From the cell containing the given text, extract its center point as [x, y] coordinate. 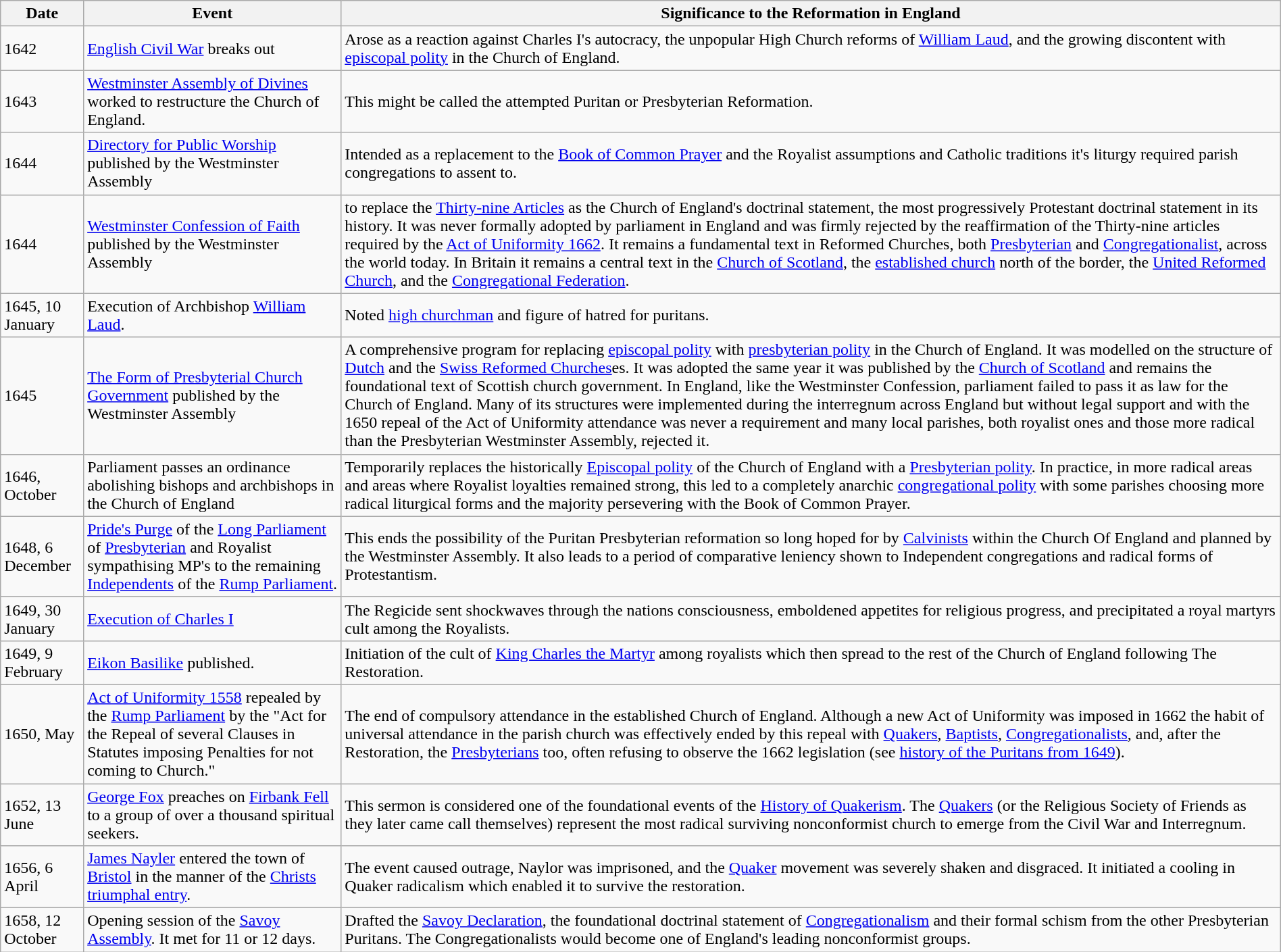
Noted high churchman and figure of hatred for puritans. [811, 315]
Event [212, 14]
1648, 6 December [42, 557]
1650, May [42, 734]
George Fox preaches on Firbank Fell to a group of over a thousand spiritual seekers. [212, 815]
1649, 9 February [42, 662]
1649, 30 January [42, 619]
Execution of Charles I [212, 619]
Westminster Assembly of Divines worked to restructure the Church of England. [212, 101]
Significance to the Reformation in England [811, 14]
1646, October [42, 485]
Initiation of the cult of King Charles the Martyr among royalists which then spread to the rest of the Church of England following The Restoration. [811, 662]
Westminster Confession of Faith published by the Westminster Assembly [212, 244]
1652, 13 June [42, 815]
Parliament passes an ordinance abolishing bishops and archbishops in the Church of England [212, 485]
Opening session of the Savoy Assembly. It met for 11 or 12 days. [212, 930]
1643 [42, 101]
Execution of Archbishop William Laud. [212, 315]
This might be called the attempted Puritan or Presbyterian Reformation. [811, 101]
English Civil War breaks out [212, 49]
1642 [42, 49]
Eikon Basilike published. [212, 662]
The Form of Presbyterial Church Government published by the Westminster Assembly [212, 396]
1656, 6 April [42, 877]
1645 [42, 396]
Directory for Public Worship published by the Westminster Assembly [212, 164]
Date [42, 14]
1645, 10 January [42, 315]
James Nayler entered the town of Bristol in the manner of the Christs triumphal entry. [212, 877]
1658, 12 October [42, 930]
Pride's Purge of the Long Parliament of Presbyterian and Royalist sympathising MP's to the remaining Independents of the Rump Parliament. [212, 557]
